Determine the [X, Y] coordinate at the center of the cell enclosing the given text.  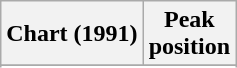
Chart (1991) [72, 34]
Peak position [189, 34]
